Detect which cell encompasses the target text, then output its [x, y] center coordinate. 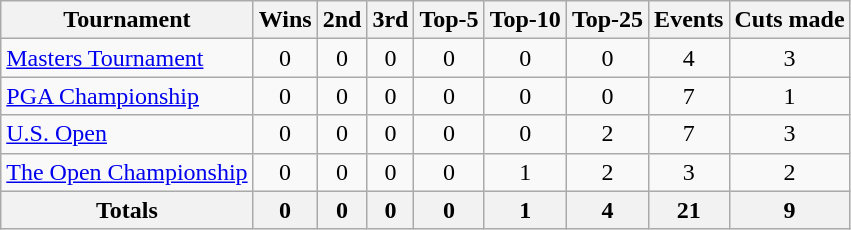
Totals [127, 210]
9 [790, 210]
2nd [342, 20]
Wins [285, 20]
Top-25 [607, 20]
Top-10 [525, 20]
Cuts made [790, 20]
Tournament [127, 20]
Events [689, 20]
21 [689, 210]
U.S. Open [127, 134]
PGA Championship [127, 96]
Top-5 [449, 20]
Masters Tournament [127, 58]
The Open Championship [127, 172]
3rd [390, 20]
